Output the [X, Y] coordinate of the center of the cell containing the given text.  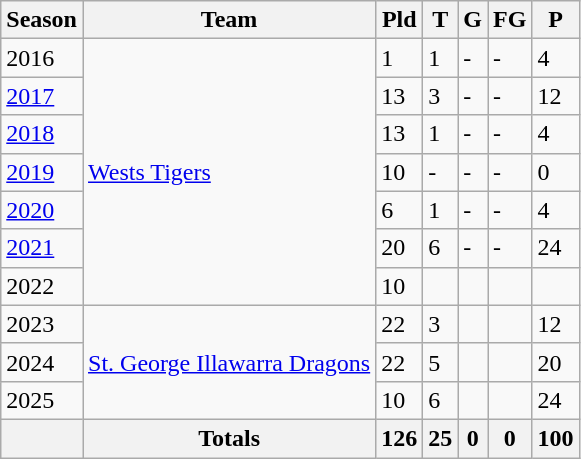
Totals [228, 438]
T [440, 20]
Wests Tigers [228, 172]
100 [556, 438]
P [556, 20]
2021 [42, 248]
Pld [400, 20]
2016 [42, 58]
2018 [42, 134]
2025 [42, 400]
2019 [42, 172]
5 [440, 362]
2023 [42, 324]
Season [42, 20]
126 [400, 438]
2020 [42, 210]
FG [510, 20]
Team [228, 20]
25 [440, 438]
G [473, 20]
2024 [42, 362]
2022 [42, 286]
2017 [42, 96]
St. George Illawarra Dragons [228, 362]
